Return [x, y] of the center of cell containing provided text 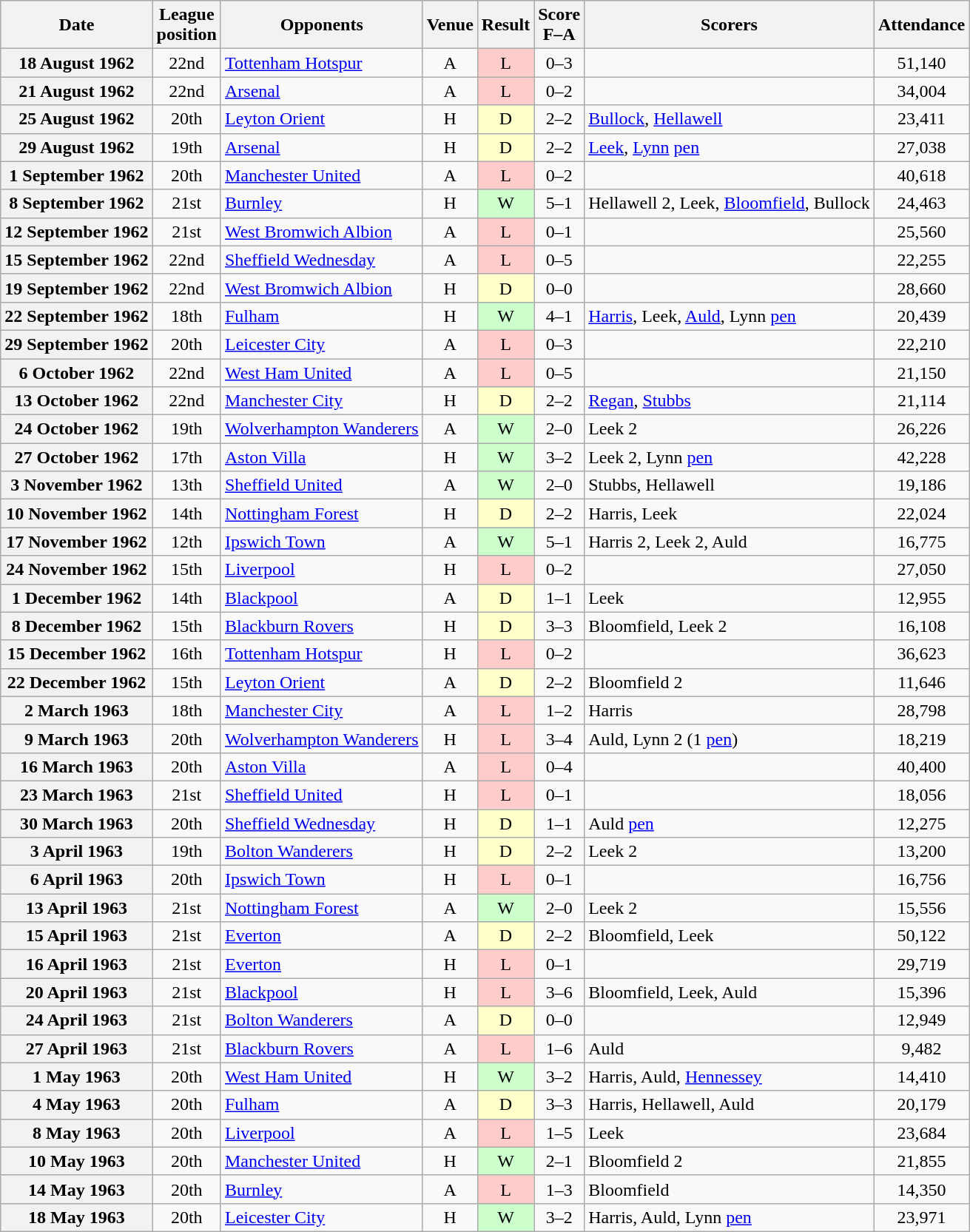
51,140 [921, 63]
23 March 1963 [77, 795]
21,150 [921, 372]
30 March 1963 [77, 824]
Leek, Lynn pen [730, 147]
42,228 [921, 457]
2–1 [559, 1161]
18,219 [921, 738]
19 September 1962 [77, 288]
23,684 [921, 1133]
22,255 [921, 260]
20 April 1963 [77, 992]
Auld pen [730, 824]
1–2 [559, 710]
10 May 1963 [77, 1161]
1 September 1962 [77, 175]
8 May 1963 [77, 1133]
16th [186, 654]
8 December 1962 [77, 626]
24 October 1962 [77, 429]
40,400 [921, 767]
2 March 1963 [77, 710]
4–1 [559, 316]
27 April 1963 [77, 1048]
24 November 1962 [77, 570]
16,108 [921, 626]
18 August 1962 [77, 63]
Harris, Hellawell, Auld [730, 1105]
24 April 1963 [77, 1020]
14 May 1963 [77, 1189]
14,410 [921, 1077]
3–6 [559, 992]
16 April 1963 [77, 964]
Scorers [730, 25]
12,275 [921, 824]
Auld, Lynn 2 (1 pen) [730, 738]
34,004 [921, 91]
27,050 [921, 570]
1 December 1962 [77, 598]
12,949 [921, 1020]
1–5 [559, 1133]
Hellawell 2, Leek, Bloomfield, Bullock [730, 203]
24,463 [921, 203]
Bloomfield, Leek 2 [730, 626]
21 August 1962 [77, 91]
25,560 [921, 232]
6 October 1962 [77, 372]
1–3 [559, 1189]
9,482 [921, 1048]
15 September 1962 [77, 260]
14,350 [921, 1189]
40,618 [921, 175]
13 April 1963 [77, 908]
3 April 1963 [77, 852]
15 December 1962 [77, 654]
Harris 2, Leek 2, Auld [730, 542]
Leek 2, Lynn pen [730, 457]
1–6 [559, 1048]
12,955 [921, 598]
22 December 1962 [77, 682]
20,439 [921, 316]
6 April 1963 [77, 880]
Harris, Auld, Lynn pen [730, 1217]
ScoreF–A [559, 25]
29 September 1962 [77, 344]
17 November 1962 [77, 542]
Bloomfield, Leek [730, 936]
27 October 1962 [77, 457]
16,756 [921, 880]
Harris, Leek [730, 514]
29,719 [921, 964]
27,038 [921, 147]
12th [186, 542]
1 May 1963 [77, 1077]
25 August 1962 [77, 119]
50,122 [921, 936]
26,226 [921, 429]
Stubbs, Hellawell [730, 485]
Venue [450, 25]
22,024 [921, 514]
19,186 [921, 485]
15,556 [921, 908]
28,660 [921, 288]
Date [77, 25]
4 May 1963 [77, 1105]
Harris, Auld, Hennessey [730, 1077]
11,646 [921, 682]
Bloomfield, Leek, Auld [730, 992]
22,210 [921, 344]
16,775 [921, 542]
10 November 1962 [77, 514]
3 November 1962 [77, 485]
17th [186, 457]
21,855 [921, 1161]
3–4 [559, 738]
13,200 [921, 852]
Attendance [921, 25]
16 March 1963 [77, 767]
18 May 1963 [77, 1217]
15 April 1963 [77, 936]
23,971 [921, 1217]
Auld [730, 1048]
Bullock, Hellawell [730, 119]
20,179 [921, 1105]
Bloomfield [730, 1189]
0–4 [559, 767]
13 October 1962 [77, 401]
Regan, Stubbs [730, 401]
Harris, Leek, Auld, Lynn pen [730, 316]
23,411 [921, 119]
Leagueposition [186, 25]
12 September 1962 [77, 232]
Opponents [321, 25]
22 September 1962 [77, 316]
13th [186, 485]
18,056 [921, 795]
15,396 [921, 992]
Result [505, 25]
9 March 1963 [77, 738]
21,114 [921, 401]
29 August 1962 [77, 147]
Harris [730, 710]
8 September 1962 [77, 203]
28,798 [921, 710]
36,623 [921, 654]
